Search for the cell housing the specified text and yield its (x, y) center coordinate. 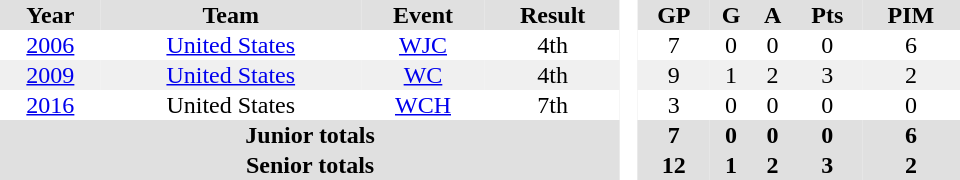
2009 (50, 75)
G (732, 15)
WCH (423, 105)
Team (231, 15)
Year (50, 15)
Junior totals (310, 135)
Result (552, 15)
Senior totals (310, 165)
A (773, 15)
9 (674, 75)
GP (674, 15)
PIM (911, 15)
Event (423, 15)
7th (552, 105)
12 (674, 165)
2006 (50, 45)
WC (423, 75)
WJC (423, 45)
2016 (50, 105)
Pts (828, 15)
